Search for the cell housing the specified text and yield its (x, y) center coordinate. 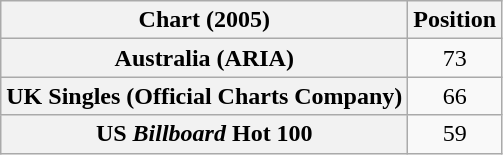
66 (455, 96)
US Billboard Hot 100 (204, 134)
Chart (2005) (204, 20)
73 (455, 58)
UK Singles (Official Charts Company) (204, 96)
59 (455, 134)
Australia (ARIA) (204, 58)
Position (455, 20)
